For the text-containing cell, return its midpoint in [X, Y] coordinate format. 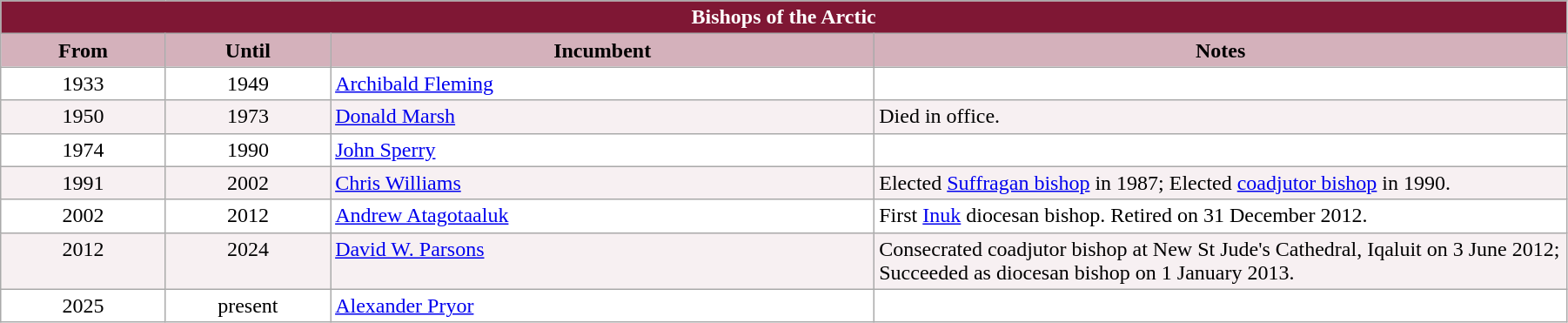
John Sperry [602, 150]
Chris Williams [602, 183]
Bishops of the Arctic [784, 17]
2024 [247, 261]
1990 [247, 150]
From [84, 50]
1973 [247, 117]
First Inuk diocesan bishop. Retired on 31 December 2012. [1221, 216]
1933 [84, 84]
Consecrated coadjutor bishop at New St Jude's Cathedral, Iqaluit on 3 June 2012; Succeeded as diocesan bishop on 1 January 2013. [1221, 261]
2025 [84, 306]
Died in office. [1221, 117]
David W. Parsons [602, 261]
Until [247, 50]
1949 [247, 84]
Incumbent [602, 50]
1974 [84, 150]
Alexander Pryor [602, 306]
Notes [1221, 50]
1991 [84, 183]
Andrew Atagotaaluk [602, 216]
1950 [84, 117]
Archibald Fleming [602, 84]
Elected Suffragan bishop in 1987; Elected coadjutor bishop in 1990. [1221, 183]
Donald Marsh [602, 117]
present [247, 306]
